For the text-containing cell, return its midpoint in (x, y) coordinate format. 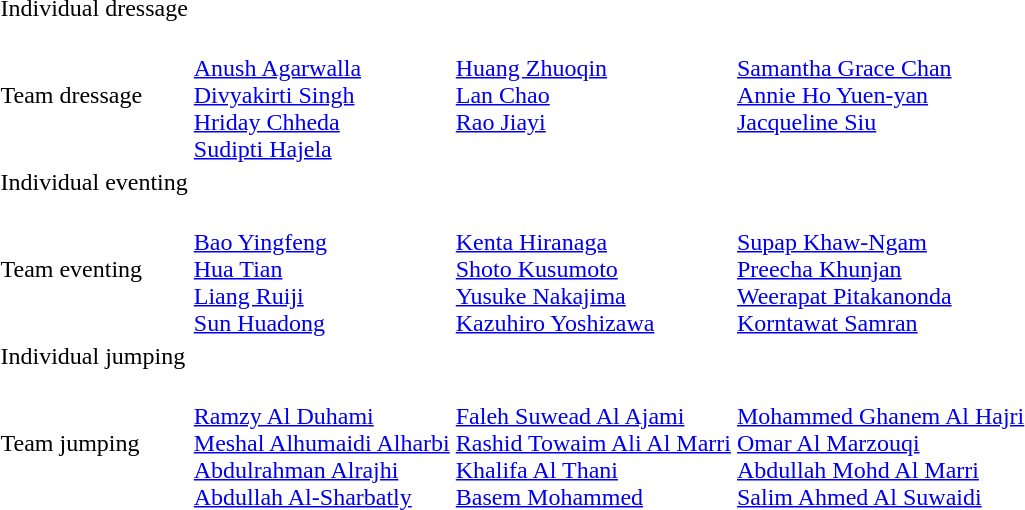
Bao YingfengHua TianLiang RuijiSun Huadong (322, 269)
Supap Khaw-NgamPreecha KhunjanWeerapat PitakanondaKorntawat Samran (880, 269)
Samantha Grace ChanAnnie Ho Yuen-yanJacqueline Siu (880, 95)
Kenta HiranagaShoto KusumotoYusuke NakajimaKazuhiro Yoshizawa (593, 269)
Huang ZhuoqinLan ChaoRao Jiayi (593, 95)
Anush AgarwallaDivyakirti SinghHriday ChhedaSudipti Hajela (322, 95)
